Determine the [X, Y] coordinate at the center of the cell enclosing the given text.  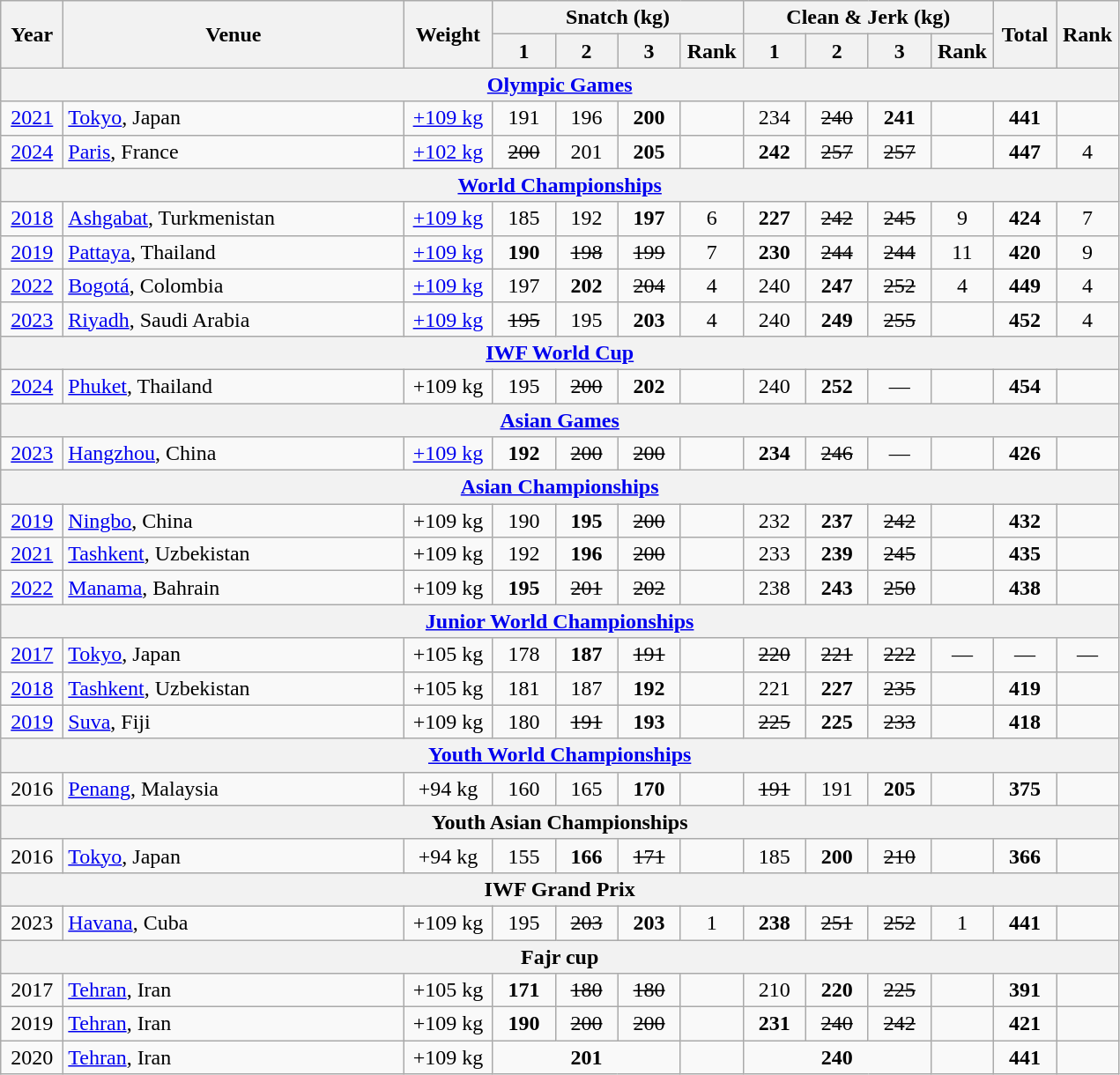
Year [32, 34]
418 [1024, 722]
Manama, Bahrain [234, 588]
251 [837, 923]
11 [962, 252]
432 [1024, 521]
Snatch (kg) [618, 18]
424 [1024, 219]
178 [523, 655]
Olympic Games [560, 85]
Ashgabat, Turkmenistan [234, 219]
454 [1024, 386]
243 [837, 588]
193 [649, 722]
198 [587, 252]
Youth Asian Championships [560, 822]
241 [899, 118]
230 [774, 252]
+102 kg [448, 152]
Phuket, Thailand [234, 386]
232 [774, 521]
420 [1024, 252]
6 [712, 219]
Paris, France [234, 152]
255 [899, 319]
366 [1024, 856]
250 [899, 588]
IWF Grand Prix [560, 889]
435 [1024, 554]
246 [837, 454]
Suva, Fiji [234, 722]
181 [523, 688]
Havana, Cuba [234, 923]
World Championships [560, 185]
452 [1024, 319]
239 [837, 554]
2020 [32, 1057]
391 [1024, 990]
155 [523, 856]
Pattaya, Thailand [234, 252]
Penang, Malaysia [234, 789]
249 [837, 319]
Bogotá, Colombia [234, 285]
160 [523, 789]
Fajr cup [560, 956]
231 [774, 1024]
426 [1024, 454]
375 [1024, 789]
447 [1024, 152]
449 [1024, 285]
Weight [448, 34]
199 [649, 252]
165 [587, 789]
166 [587, 856]
421 [1024, 1024]
237 [837, 521]
Hangzhou, China [234, 454]
247 [837, 285]
204 [649, 285]
Ningbo, China [234, 521]
419 [1024, 688]
Asian Championships [560, 487]
Asian Games [560, 420]
222 [899, 655]
Total [1024, 34]
438 [1024, 588]
235 [899, 688]
Clean & Jerk (kg) [868, 18]
Youth World Championships [560, 755]
Riyadh, Saudi Arabia [234, 319]
Venue [234, 34]
IWF World Cup [560, 352]
Junior World Championships [560, 621]
170 [649, 789]
